Find where the given text appears and provide that cell's center as [x, y] coordinate. 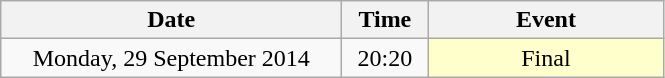
Event [546, 20]
Monday, 29 September 2014 [172, 58]
Date [172, 20]
20:20 [385, 58]
Final [546, 58]
Time [385, 20]
